Pinpoint the cell where the given text exists, returning its (x, y) midpoint coordinate. 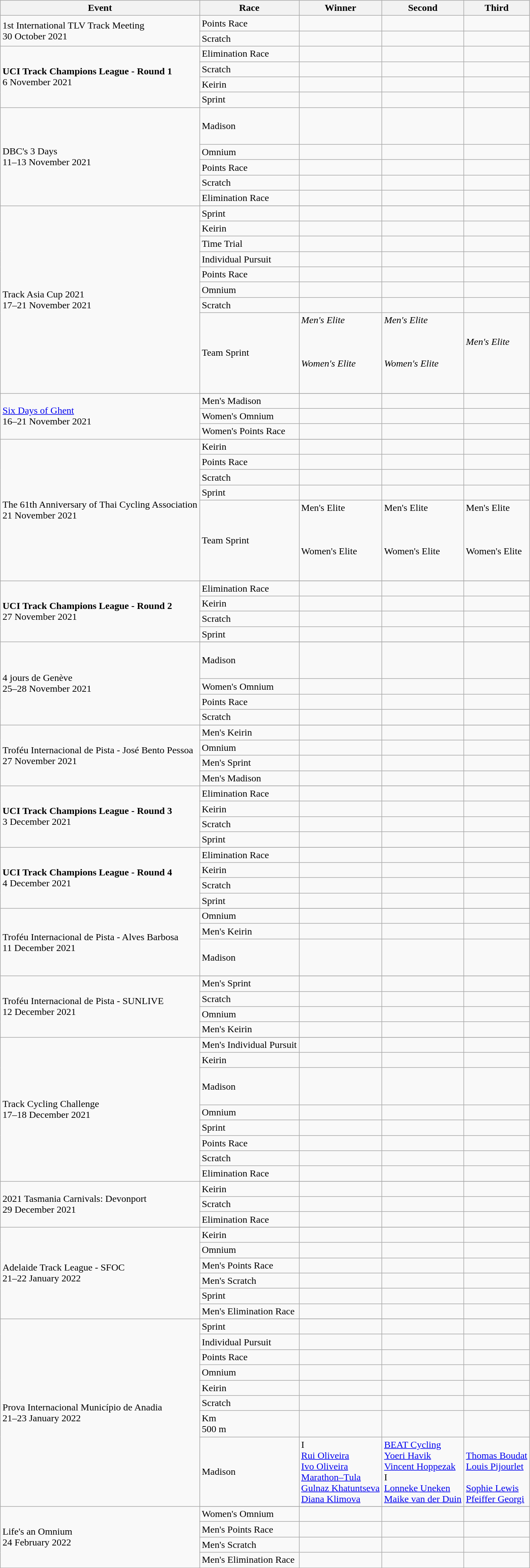
DBC's 3 Days 11–13 November 2021 (100, 156)
2021 Tasmania Carnivals: Devonport 29 December 2021 (100, 1204)
Track Asia Cup 2021 17–21 November 2021 (100, 299)
Men's Elite (497, 353)
Six Days of Ghent 16–21 November 2021 (100, 416)
Winner (340, 8)
Third (497, 8)
UCI Track Champions League - Round 3 3 December 2021 (100, 816)
Second (423, 8)
4 jours de Genève 25–28 November 2021 (100, 683)
Troféu Internacional de Pista - José Bento Pessoa 27 November 2021 (100, 755)
Event (100, 8)
Km500 m (249, 1424)
BEAT CyclingYoeri HavikVincent Hoppezak ILonneke UnekenMaike van der Duin (423, 1472)
Time Trial (249, 244)
Race (249, 8)
Troféu Internacional de Pista - Alves Barbosa 11 December 2021 (100, 942)
Prova Internacional Município de Anadia 21–23 January 2022 (100, 1412)
Women's Points Race (249, 431)
Troféu Internacional de Pista - SUNLIVE 12 December 2021 (100, 1006)
IRui OliveiraIvo Oliveira Marathon–TulaGulnaz KhatuntsevaDiana Klimova (340, 1472)
UCI Track Champions League - Round 4 4 December 2021 (100, 878)
Track Cycling Challenge 17–18 December 2021 (100, 1109)
The 61th Anniversary of Thai Cycling Association 21 November 2021 (100, 510)
UCI Track Champions League - Round 1 6 November 2021 (100, 77)
Men's Individual Pursuit (249, 1045)
Thomas BoudatLouis PijourletSophie LewisPfeiffer Georgi (497, 1472)
UCI Track Champions League - Round 2 27 November 2021 (100, 611)
Life's an Omnium 24 February 2022 (100, 1537)
Adelaide Track League - SFOC 21–22 January 2022 (100, 1273)
1st International TLV Track Meeting 30 October 2021 (100, 31)
